Detect which cell encompasses the target text, then output its [x, y] center coordinate. 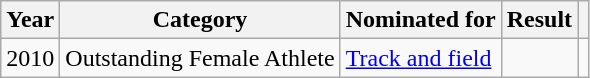
Category [200, 20]
2010 [30, 58]
Result [539, 20]
Outstanding Female Athlete [200, 58]
Nominated for [420, 20]
Track and field [420, 58]
Year [30, 20]
